Extract the (x, y) coordinate from the center of the cell holding the provided text.  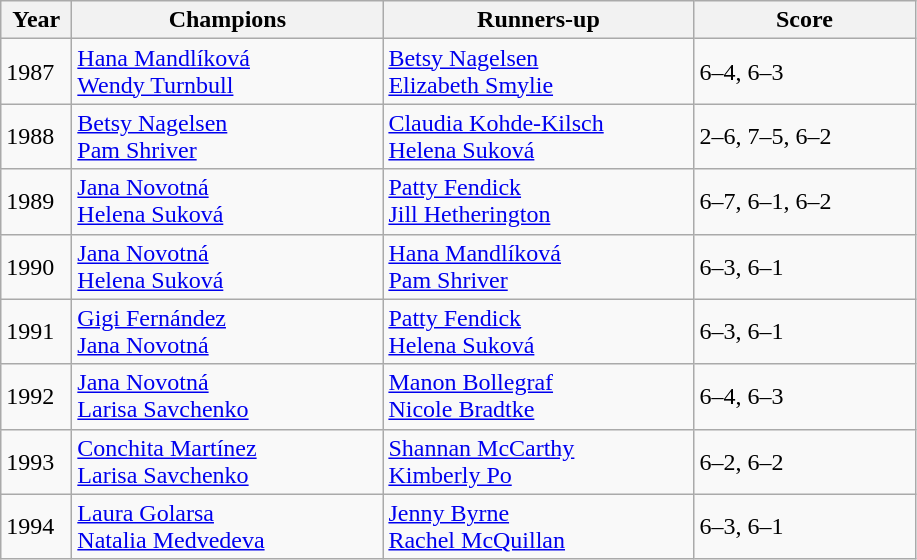
1990 (36, 266)
1992 (36, 396)
1991 (36, 332)
1987 (36, 72)
Patty Fendick Jill Hetherington (538, 202)
Jana Novotná Larisa Savchenko (228, 396)
Score (804, 20)
6–2, 6–2 (804, 462)
Patty Fendick Helena Suková (538, 332)
1989 (36, 202)
6–7, 6–1, 6–2 (804, 202)
1994 (36, 526)
Manon Bollegraf Nicole Bradtke (538, 396)
Shannan McCarthy Kimberly Po (538, 462)
Runners-up (538, 20)
Betsy Nagelsen Pam Shriver (228, 136)
Jenny Byrne Rachel McQuillan (538, 526)
Conchita Martínez Larisa Savchenko (228, 462)
Champions (228, 20)
1988 (36, 136)
Laura Golarsa Natalia Medvedeva (228, 526)
Hana Mandlíková Pam Shriver (538, 266)
1993 (36, 462)
Gigi Fernández Jana Novotná (228, 332)
Year (36, 20)
Betsy Nagelsen Elizabeth Smylie (538, 72)
Claudia Kohde-Kilsch Helena Suková (538, 136)
2–6, 7–5, 6–2 (804, 136)
Hana Mandlíková Wendy Turnbull (228, 72)
